Search for the cell housing the specified text and yield its [X, Y] center coordinate. 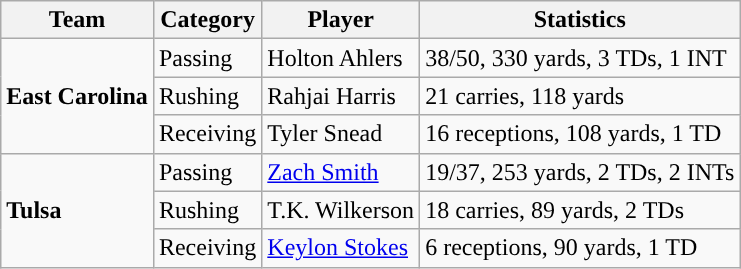
T.K. Wilkerson [341, 210]
19/37, 253 yards, 2 TDs, 2 INTs [580, 172]
Rahjai Harris [341, 96]
Tulsa [78, 210]
Holton Ahlers [341, 58]
Category [207, 20]
Tyler Snead [341, 134]
6 receptions, 90 yards, 1 TD [580, 248]
Player [341, 20]
18 carries, 89 yards, 2 TDs [580, 210]
16 receptions, 108 yards, 1 TD [580, 134]
Statistics [580, 20]
East Carolina [78, 96]
38/50, 330 yards, 3 TDs, 1 INT [580, 58]
21 carries, 118 yards [580, 96]
Zach Smith [341, 172]
Keylon Stokes [341, 248]
Team [78, 20]
